Find where the given text appears and provide that cell's center as (x, y) coordinate. 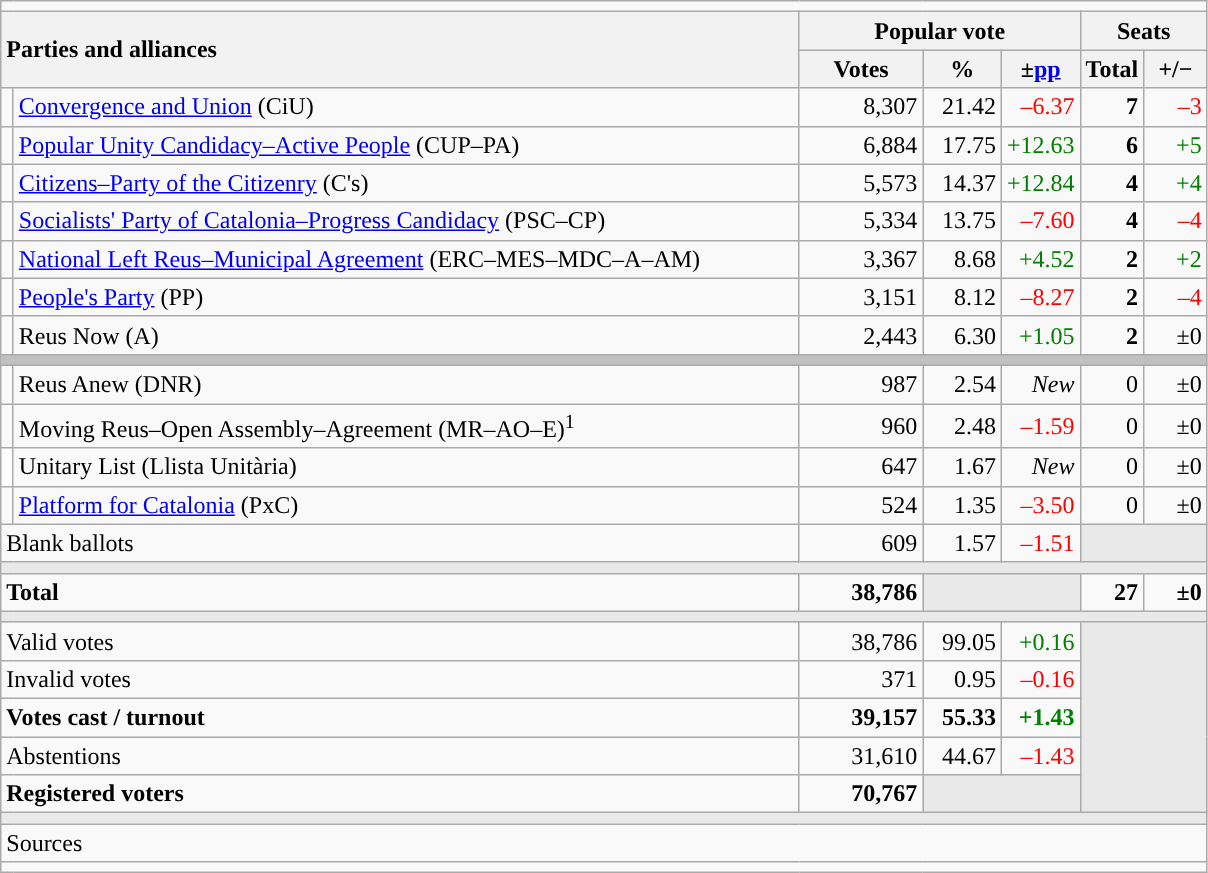
Abstentions (400, 756)
People's Party (PP) (406, 297)
–8.27 (1040, 297)
+5 (1176, 145)
70,767 (861, 794)
6 (1112, 145)
6,884 (861, 145)
31,610 (861, 756)
960 (861, 426)
2.48 (962, 426)
+12.63 (1040, 145)
Reus Anew (DNR) (406, 384)
–3 (1176, 107)
Platform for Catalonia (PxC) (406, 505)
–6.37 (1040, 107)
1.57 (962, 543)
5,573 (861, 183)
–7.60 (1040, 221)
+12.84 (1040, 183)
Valid votes (400, 641)
1.67 (962, 467)
Convergence and Union (CiU) (406, 107)
–1.59 (1040, 426)
8.12 (962, 297)
Socialists' Party of Catalonia–Progress Candidacy (PSC–CP) (406, 221)
14.37 (962, 183)
3,151 (861, 297)
6.30 (962, 335)
–1.51 (1040, 543)
–0.16 (1040, 679)
% (962, 69)
Sources (604, 843)
0.95 (962, 679)
Votes cast / turnout (400, 718)
27 (1112, 592)
+1.05 (1040, 335)
–1.43 (1040, 756)
Citizens–Party of the Citizenry (C's) (406, 183)
Invalid votes (400, 679)
+4 (1176, 183)
Parties and alliances (400, 50)
Popular vote (940, 31)
+0.16 (1040, 641)
Popular Unity Candidacy–Active People (CUP–PA) (406, 145)
National Left Reus–Municipal Agreement (ERC–MES–MDC–A–AM) (406, 259)
99.05 (962, 641)
±pp (1040, 69)
+4.52 (1040, 259)
3,367 (861, 259)
609 (861, 543)
524 (861, 505)
Blank ballots (400, 543)
5,334 (861, 221)
2.54 (962, 384)
1.35 (962, 505)
13.75 (962, 221)
Unitary List (Llista Unitària) (406, 467)
987 (861, 384)
39,157 (861, 718)
Reus Now (A) (406, 335)
647 (861, 467)
Votes (861, 69)
–3.50 (1040, 505)
17.75 (962, 145)
+/− (1176, 69)
+2 (1176, 259)
Seats (1144, 31)
Moving Reus–Open Assembly–Agreement (MR–AO–E)1 (406, 426)
7 (1112, 107)
8.68 (962, 259)
+1.43 (1040, 718)
44.67 (962, 756)
55.33 (962, 718)
Registered voters (400, 794)
2,443 (861, 335)
8,307 (861, 107)
371 (861, 679)
21.42 (962, 107)
